Return [x, y] of the center of cell containing provided text 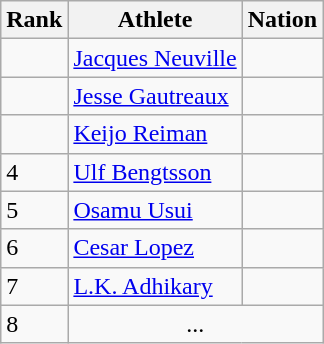
Cesar Lopez [155, 248]
6 [34, 248]
Nation [282, 20]
7 [34, 286]
5 [34, 210]
8 [34, 324]
Keijo Reiman [155, 134]
L.K. Adhikary [155, 286]
Athlete [155, 20]
... [196, 324]
4 [34, 172]
Jesse Gautreaux [155, 96]
Rank [34, 20]
Jacques Neuville [155, 58]
Osamu Usui [155, 210]
Ulf Bengtsson [155, 172]
